For the text-containing cell, return its midpoint in [x, y] coordinate format. 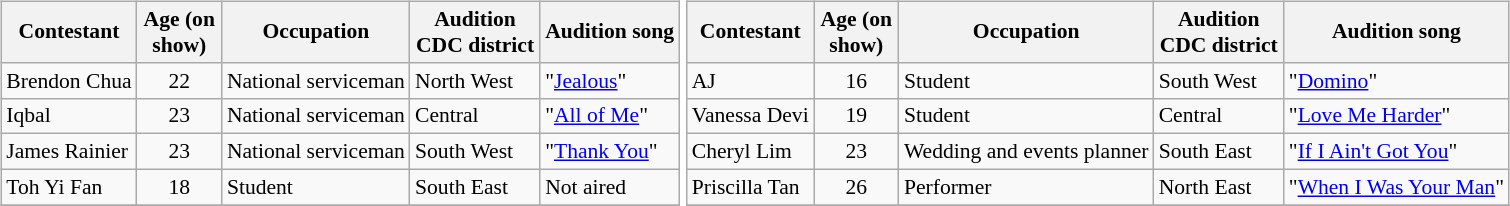
James Rainier [68, 152]
Wedding and events planner [1026, 152]
16 [856, 80]
19 [856, 116]
Priscilla Tan [750, 187]
Not aired [610, 187]
Cheryl Lim [750, 152]
AJ [750, 80]
"Jealous" [610, 80]
North East [1219, 187]
North West [475, 80]
"All of Me" [610, 116]
"If I Ain't Got You" [1396, 152]
22 [180, 80]
"When I Was Your Man" [1396, 187]
18 [180, 187]
Brendon Chua [68, 80]
Iqbal [68, 116]
Vanessa Devi [750, 116]
26 [856, 187]
Performer [1026, 187]
"Domino" [1396, 80]
"Thank You" [610, 152]
Toh Yi Fan [68, 187]
"Love Me Harder" [1396, 116]
